Locate the cell with the specified text and output its [x, y] center coordinate. 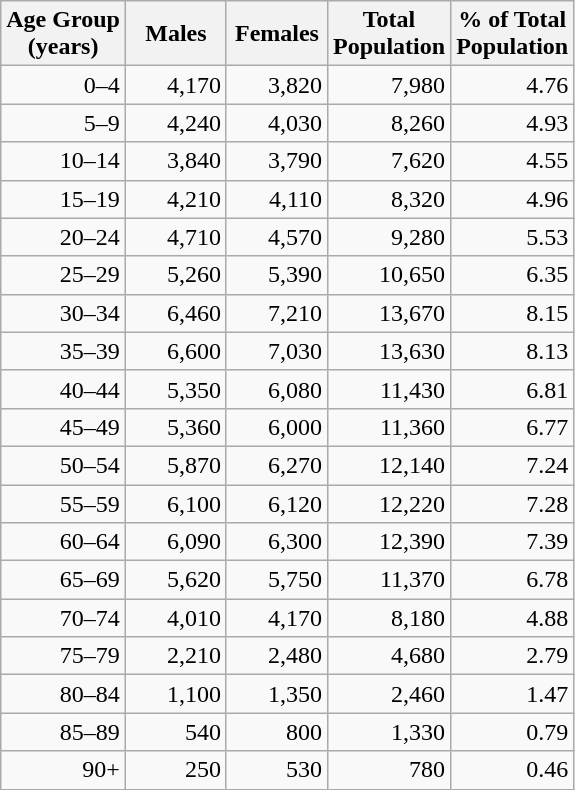
2.79 [512, 656]
10,650 [390, 275]
4,710 [176, 237]
5,350 [176, 389]
40–44 [64, 389]
4,570 [276, 237]
5,260 [176, 275]
4,010 [176, 618]
3,840 [176, 161]
8,180 [390, 618]
Males [176, 34]
0–4 [64, 85]
6,120 [276, 503]
TotalPopulation [390, 34]
8,260 [390, 123]
55–59 [64, 503]
80–84 [64, 694]
6,080 [276, 389]
4,210 [176, 199]
2,210 [176, 656]
60–64 [64, 542]
4.93 [512, 123]
90+ [64, 770]
6,000 [276, 427]
7,030 [276, 351]
65–69 [64, 580]
50–54 [64, 465]
1.47 [512, 694]
6,460 [176, 313]
2,480 [276, 656]
10–14 [64, 161]
2,460 [390, 694]
4,110 [276, 199]
1,350 [276, 694]
5,620 [176, 580]
11,370 [390, 580]
5,750 [276, 580]
20–24 [64, 237]
6.35 [512, 275]
7,620 [390, 161]
0.46 [512, 770]
7.24 [512, 465]
5.53 [512, 237]
7.39 [512, 542]
5,390 [276, 275]
12,390 [390, 542]
1,330 [390, 732]
4,030 [276, 123]
4.96 [512, 199]
4.88 [512, 618]
% of TotalPopulation [512, 34]
25–29 [64, 275]
4,680 [390, 656]
13,670 [390, 313]
6,600 [176, 351]
35–39 [64, 351]
4.55 [512, 161]
800 [276, 732]
6,300 [276, 542]
3,790 [276, 161]
11,430 [390, 389]
6.81 [512, 389]
9,280 [390, 237]
7.28 [512, 503]
6.78 [512, 580]
250 [176, 770]
0.79 [512, 732]
7,980 [390, 85]
75–79 [64, 656]
Females [276, 34]
70–74 [64, 618]
30–34 [64, 313]
4.76 [512, 85]
13,630 [390, 351]
12,140 [390, 465]
6,270 [276, 465]
6,100 [176, 503]
530 [276, 770]
5,870 [176, 465]
5–9 [64, 123]
6,090 [176, 542]
7,210 [276, 313]
540 [176, 732]
45–49 [64, 427]
85–89 [64, 732]
780 [390, 770]
8,320 [390, 199]
12,220 [390, 503]
8.15 [512, 313]
8.13 [512, 351]
4,240 [176, 123]
6.77 [512, 427]
1,100 [176, 694]
11,360 [390, 427]
3,820 [276, 85]
Age Group (years) [64, 34]
5,360 [176, 427]
15–19 [64, 199]
